Extract the (X, Y) coordinate from the center of the cell holding the provided text.  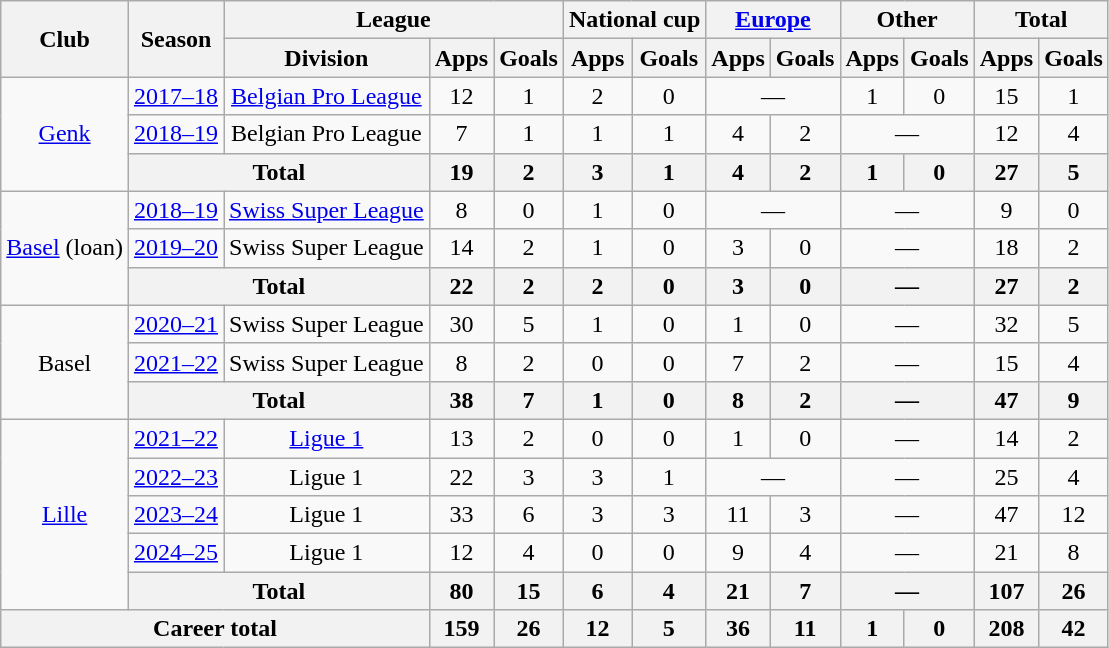
2024–25 (176, 553)
2017–18 (176, 96)
25 (1006, 477)
32 (1006, 324)
Basel (loan) (65, 248)
19 (461, 172)
208 (1006, 629)
33 (461, 515)
2019–20 (176, 248)
107 (1006, 591)
80 (461, 591)
Club (65, 39)
38 (461, 400)
2020–21 (176, 324)
League (394, 20)
2023–24 (176, 515)
13 (461, 438)
42 (1074, 629)
Basel (65, 362)
36 (738, 629)
30 (461, 324)
Other (907, 20)
Lille (65, 514)
National cup (634, 20)
159 (461, 629)
Division (327, 58)
18 (1006, 248)
Season (176, 39)
2022–23 (176, 477)
Europe (773, 20)
Career total (215, 629)
Genk (65, 134)
